From the cell containing the given text, extract its center point as (x, y) coordinate. 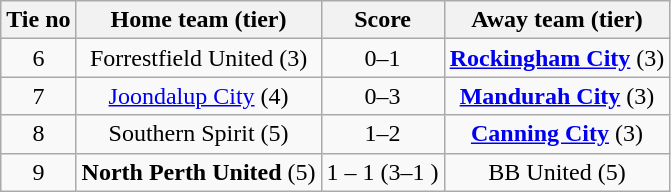
1 – 1 (3–1 ) (382, 172)
Southern Spirit (5) (198, 134)
9 (38, 172)
Tie no (38, 20)
Joondalup City (4) (198, 96)
7 (38, 96)
Away team (tier) (557, 20)
Mandurah City (3) (557, 96)
8 (38, 134)
0–1 (382, 58)
BB United (5) (557, 172)
Home team (tier) (198, 20)
1–2 (382, 134)
Canning City (3) (557, 134)
Score (382, 20)
North Perth United (5) (198, 172)
Forrestfield United (3) (198, 58)
6 (38, 58)
0–3 (382, 96)
Rockingham City (3) (557, 58)
